For the text-containing cell, return its midpoint in (x, y) coordinate format. 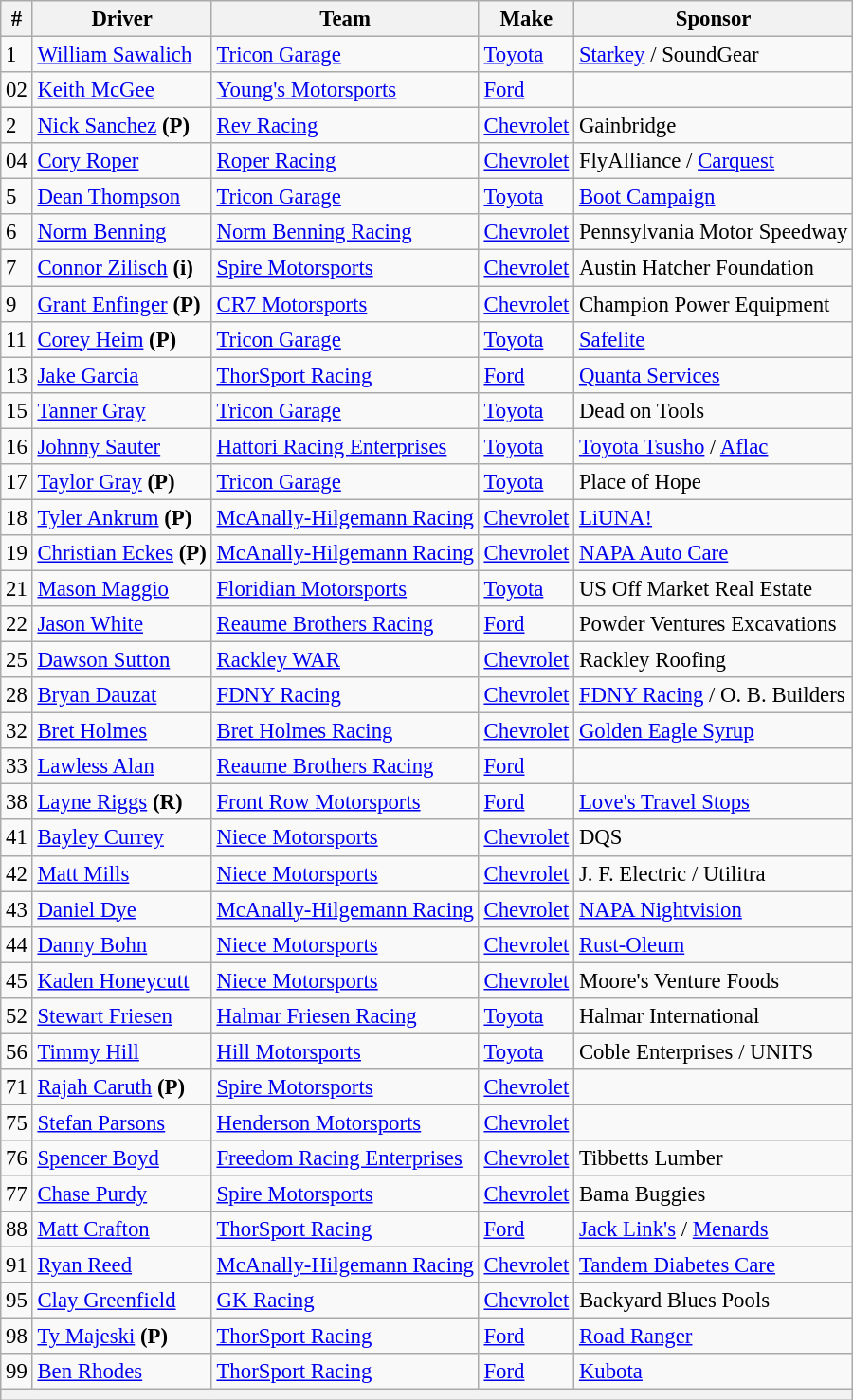
Matt Crafton (121, 1229)
Pennsylvania Motor Speedway (714, 232)
Ryan Reed (121, 1265)
98 (17, 1337)
9 (17, 304)
NAPA Auto Care (714, 553)
Bayley Currey (121, 838)
Daniel Dye (121, 909)
76 (17, 1158)
Taylor Gray (P) (121, 482)
Champion Power Equipment (714, 304)
25 (17, 660)
33 (17, 766)
Jake Garcia (121, 375)
Rackley WAR (345, 660)
Corey Heim (P) (121, 339)
Dead on Tools (714, 410)
32 (17, 731)
Road Ranger (714, 1337)
Golden Eagle Syrup (714, 731)
Floridian Motorsports (345, 588)
6 (17, 232)
Team (345, 19)
Kubota (714, 1373)
21 (17, 588)
Lawless Alan (121, 766)
NAPA Nightvision (714, 909)
44 (17, 944)
Danny Bohn (121, 944)
DQS (714, 838)
Norm Benning Racing (345, 232)
Halmar International (714, 1016)
Rev Racing (345, 126)
Dawson Sutton (121, 660)
Powder Ventures Excavations (714, 624)
J. F. Electric / Utilitra (714, 873)
75 (17, 1122)
22 (17, 624)
Austin Hatcher Foundation (714, 268)
Bryan Dauzat (121, 695)
Rust-Oleum (714, 944)
Timmy Hill (121, 1051)
11 (17, 339)
88 (17, 1229)
Safelite (714, 339)
Johnny Sauter (121, 446)
Henderson Motorsports (345, 1122)
CR7 Motorsports (345, 304)
19 (17, 553)
56 (17, 1051)
Quanta Services (714, 375)
LiUNA! (714, 517)
Gainbridge (714, 126)
Make (526, 19)
Coble Enterprises / UNITS (714, 1051)
Norm Benning (121, 232)
Ben Rhodes (121, 1373)
Backyard Blues Pools (714, 1301)
99 (17, 1373)
Starkey / SoundGear (714, 55)
Chase Purdy (121, 1194)
FDNY Racing (345, 695)
Tandem Diabetes Care (714, 1265)
William Sawalich (121, 55)
Nick Sanchez (P) (121, 126)
Bret Holmes (121, 731)
Boot Campaign (714, 197)
77 (17, 1194)
Cory Roper (121, 161)
16 (17, 446)
Dean Thompson (121, 197)
Front Row Motorsports (345, 802)
Hill Motorsports (345, 1051)
95 (17, 1301)
Hattori Racing Enterprises (345, 446)
# (17, 19)
Stewart Friesen (121, 1016)
Halmar Friesen Racing (345, 1016)
17 (17, 482)
Rackley Roofing (714, 660)
Grant Enfinger (P) (121, 304)
91 (17, 1265)
Mason Maggio (121, 588)
1 (17, 55)
Bret Holmes Racing (345, 731)
Sponsor (714, 19)
Kaden Honeycutt (121, 980)
FlyAlliance / Carquest (714, 161)
28 (17, 695)
Moore's Venture Foods (714, 980)
15 (17, 410)
Tanner Gray (121, 410)
Tibbetts Lumber (714, 1158)
Connor Zilisch (i) (121, 268)
Spencer Boyd (121, 1158)
52 (17, 1016)
04 (17, 161)
Stefan Parsons (121, 1122)
Bama Buggies (714, 1194)
Layne Riggs (R) (121, 802)
Freedom Racing Enterprises (345, 1158)
41 (17, 838)
Jack Link's / Menards (714, 1229)
Ty Majeski (P) (121, 1337)
Rajah Caruth (P) (121, 1087)
Matt Mills (121, 873)
Driver (121, 19)
42 (17, 873)
2 (17, 126)
Young's Motorsports (345, 90)
Place of Hope (714, 482)
5 (17, 197)
GK Racing (345, 1301)
Tyler Ankrum (P) (121, 517)
02 (17, 90)
Jason White (121, 624)
43 (17, 909)
45 (17, 980)
71 (17, 1087)
Love's Travel Stops (714, 802)
7 (17, 268)
13 (17, 375)
FDNY Racing / O. B. Builders (714, 695)
18 (17, 517)
Roper Racing (345, 161)
Clay Greenfield (121, 1301)
Keith McGee (121, 90)
Christian Eckes (P) (121, 553)
38 (17, 802)
Toyota Tsusho / Aflac (714, 446)
US Off Market Real Estate (714, 588)
